Locate the cell with the specified text and output its [x, y] center coordinate. 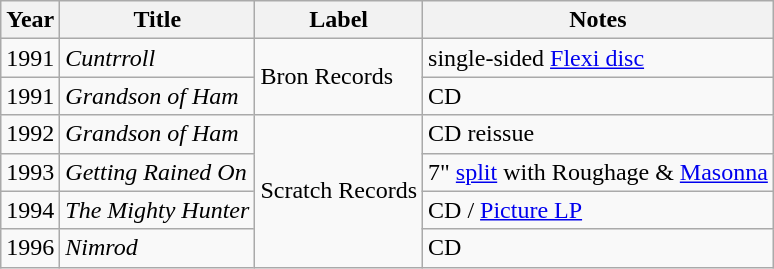
Nimrod [158, 248]
CD / Picture LP [598, 210]
Year [30, 20]
7" split with Roughage & Masonna [598, 172]
CD reissue [598, 134]
Getting Rained On [158, 172]
1994 [30, 210]
1992 [30, 134]
Scratch Records [339, 191]
Cuntrroll [158, 58]
1993 [30, 172]
Title [158, 20]
The Mighty Hunter [158, 210]
Bron Records [339, 77]
Label [339, 20]
single-sided Flexi disc [598, 58]
1996 [30, 248]
Notes [598, 20]
